Extract the (X, Y) coordinate from the center of the cell holding the provided text.  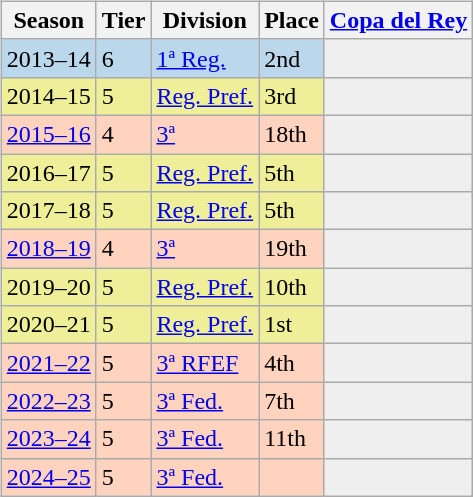
18th (292, 134)
10th (292, 287)
3ª RFEF (205, 363)
Division (205, 20)
1st (292, 325)
2022–23 (48, 401)
2nd (292, 58)
Tier (124, 20)
2020–21 (48, 325)
6 (124, 58)
2024–25 (48, 477)
2017–18 (48, 211)
2013–14 (48, 58)
Place (292, 20)
2014–15 (48, 96)
Copa del Rey (398, 20)
19th (292, 249)
2018–19 (48, 249)
2015–16 (48, 134)
2021–22 (48, 363)
1ª Reg. (205, 58)
Season (48, 20)
11th (292, 439)
2019–20 (48, 287)
4th (292, 363)
2023–24 (48, 439)
2016–17 (48, 173)
7th (292, 401)
3rd (292, 96)
